Search for the cell housing the specified text and yield its [X, Y] center coordinate. 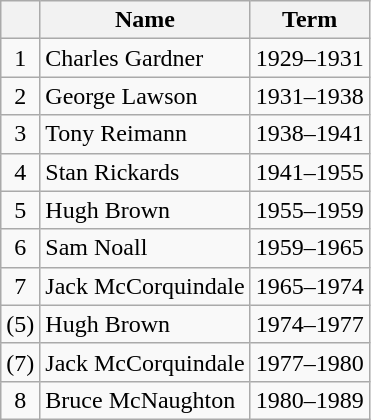
1980–1989 [310, 400]
(5) [20, 324]
1955–1959 [310, 210]
6 [20, 248]
8 [20, 400]
5 [20, 210]
1931–1938 [310, 96]
3 [20, 134]
1941–1955 [310, 172]
Name [145, 20]
Tony Reimann [145, 134]
Term [310, 20]
1959–1965 [310, 248]
(7) [20, 362]
7 [20, 286]
1 [20, 58]
1974–1977 [310, 324]
2 [20, 96]
Stan Rickards [145, 172]
1929–1931 [310, 58]
4 [20, 172]
1938–1941 [310, 134]
Charles Gardner [145, 58]
Sam Noall [145, 248]
George Lawson [145, 96]
1977–1980 [310, 362]
Bruce McNaughton [145, 400]
1965–1974 [310, 286]
